Locate the cell with the specified text and output its (X, Y) center coordinate. 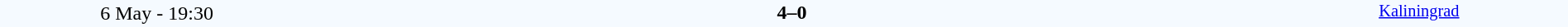
6 May - 19:30 (157, 13)
4–0 (791, 12)
Kaliningrad (1419, 13)
